Locate the cell with the specified text and output its [X, Y] center coordinate. 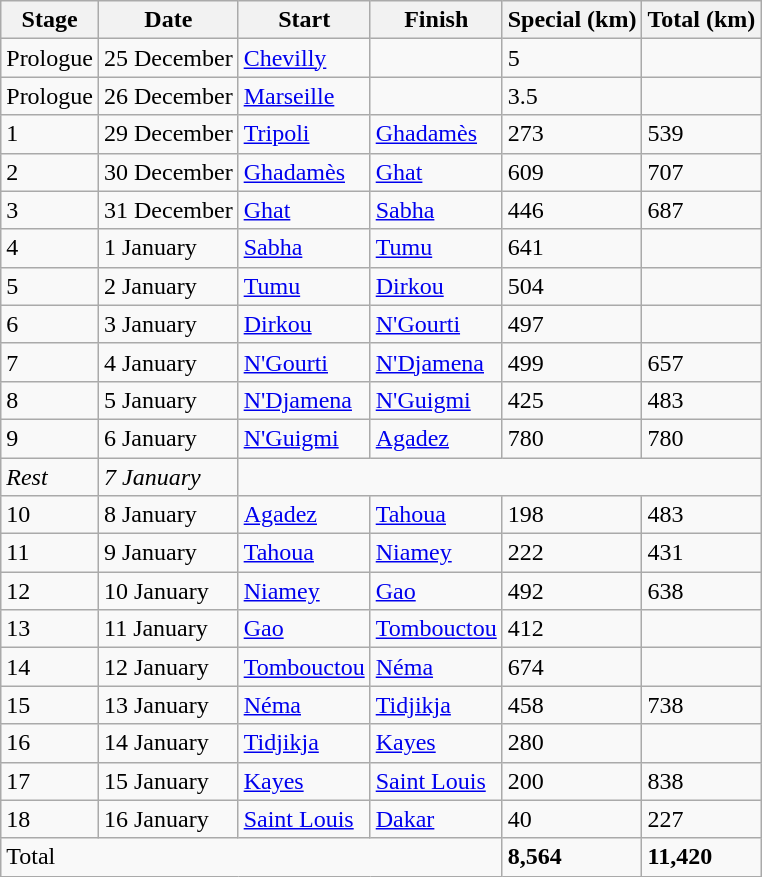
497 [572, 324]
539 [702, 134]
Chevilly [304, 58]
16 [50, 743]
7 January [168, 477]
9 [50, 438]
8 January [168, 515]
15 January [168, 781]
838 [702, 781]
Special (km) [572, 20]
707 [702, 172]
198 [572, 515]
4 January [168, 362]
40 [572, 819]
Total (km) [702, 20]
Rest [50, 477]
687 [702, 210]
4 [50, 248]
227 [702, 819]
Marseille [304, 96]
222 [572, 553]
18 [50, 819]
3 January [168, 324]
8 [50, 400]
17 [50, 781]
657 [702, 362]
492 [572, 591]
1 [50, 134]
2 [50, 172]
431 [702, 553]
12 [50, 591]
30 December [168, 172]
13 [50, 629]
200 [572, 781]
14 January [168, 743]
6 January [168, 438]
273 [572, 134]
11,420 [702, 857]
29 December [168, 134]
8,564 [572, 857]
2 January [168, 286]
Total [252, 857]
Dakar [436, 819]
15 [50, 705]
641 [572, 248]
446 [572, 210]
3 [50, 210]
738 [702, 705]
26 December [168, 96]
Finish [436, 20]
674 [572, 667]
12 January [168, 667]
425 [572, 400]
638 [702, 591]
504 [572, 286]
609 [572, 172]
16 January [168, 819]
11 January [168, 629]
Date [168, 20]
13 January [168, 705]
31 December [168, 210]
3.5 [572, 96]
14 [50, 667]
10 January [168, 591]
Start [304, 20]
Tripoli [304, 134]
5 January [168, 400]
11 [50, 553]
280 [572, 743]
1 January [168, 248]
6 [50, 324]
458 [572, 705]
Stage [50, 20]
25 December [168, 58]
9 January [168, 553]
7 [50, 362]
499 [572, 362]
10 [50, 515]
412 [572, 629]
